Search for the cell housing the specified text and yield its [X, Y] center coordinate. 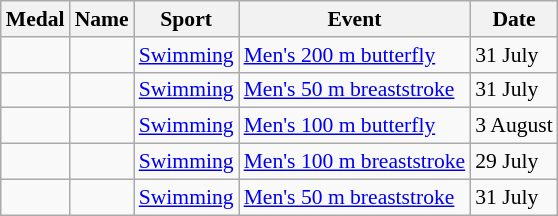
29 July [514, 162]
Date [514, 19]
Men's 100 m breaststroke [355, 162]
Medal [36, 19]
Men's 200 m butterfly [355, 55]
Event [355, 19]
Sport [186, 19]
3 August [514, 126]
Men's 100 m butterfly [355, 126]
Name [102, 19]
